Provide the (X, Y) coordinate of the cell's center where the given text is located.  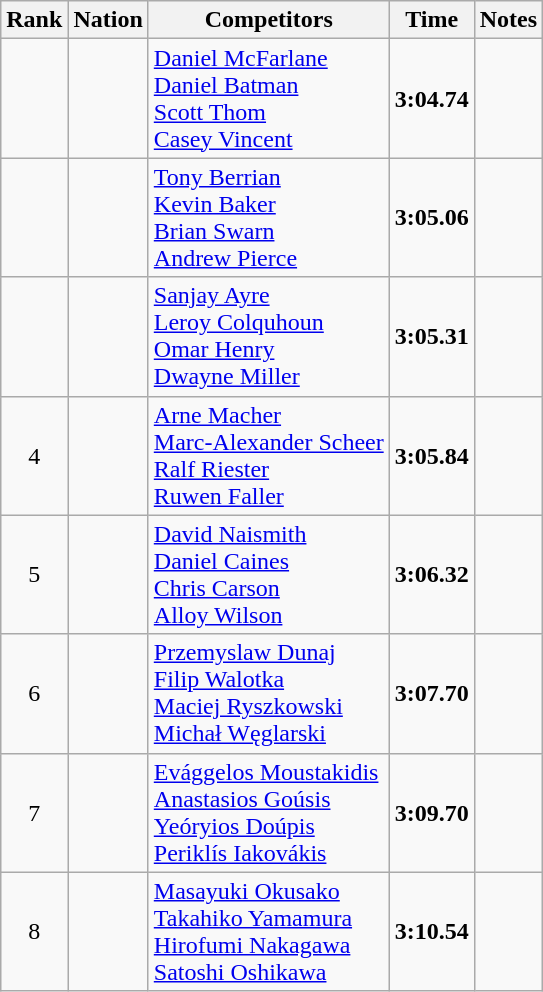
5 (34, 574)
Sanjay AyreLeroy ColquhounOmar HenryDwayne Miller (268, 336)
Competitors (268, 20)
3:10.54 (432, 932)
3:06.32 (432, 574)
3:05.84 (432, 456)
Notes (508, 20)
Evággelos MoustakidisAnastasios GoúsisYeóryios DoúpisPeriklís Iakovákis (268, 812)
Time (432, 20)
3:07.70 (432, 694)
7 (34, 812)
3:05.31 (432, 336)
Daniel McFarlaneDaniel BatmanScott ThomCasey Vincent (268, 98)
3:04.74 (432, 98)
Tony BerrianKevin BakerBrian SwarnAndrew Pierce (268, 218)
6 (34, 694)
3:05.06 (432, 218)
Arne MacherMarc-Alexander ScheerRalf RiesterRuwen Faller (268, 456)
Masayuki OkusakoTakahiko YamamuraHirofumi NakagawaSatoshi Oshikawa (268, 932)
8 (34, 932)
Rank (34, 20)
Przemyslaw DunajFilip WalotkaMaciej RyszkowskiMichał Węglarski (268, 694)
3:09.70 (432, 812)
4 (34, 456)
Nation (108, 20)
David NaismithDaniel CainesChris CarsonAlloy Wilson (268, 574)
